Find where the given text appears and provide that cell's center as (X, Y) coordinate. 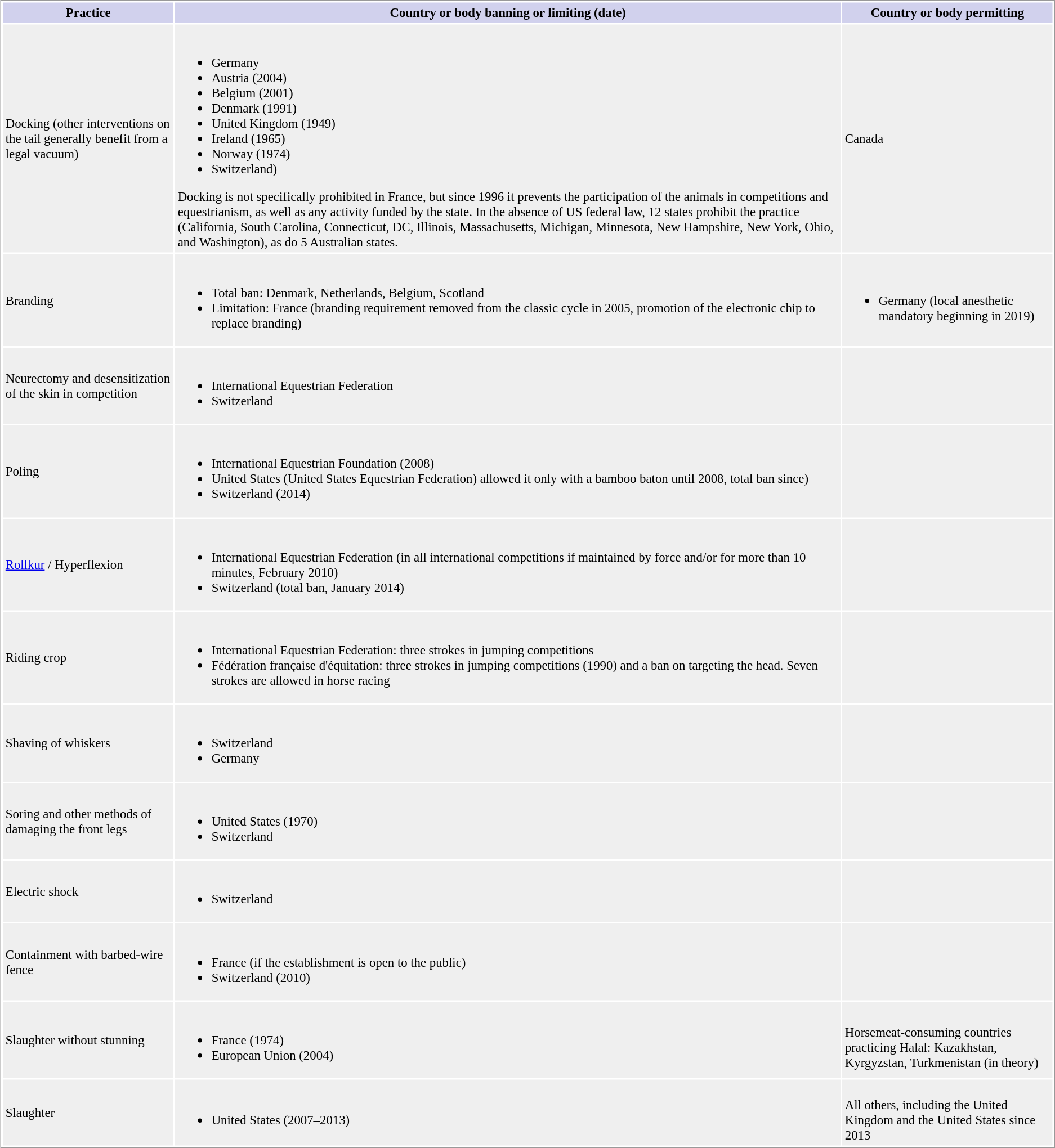
France (if the establishment is open to the public)Switzerland (2010) (508, 962)
Riding crop (88, 657)
Containment with barbed-wire fence (88, 962)
International Equestrian FederationSwitzerland (508, 386)
Canada (947, 139)
Poling (88, 472)
United States (2007–2013) (508, 1113)
Docking (other interventions on the tail generally benefit from a legal vacuum) (88, 139)
Shaving of whiskers (88, 743)
United States (1970)Switzerland (508, 821)
Soring and other methods of damaging the front legs (88, 821)
Practice (88, 12)
Country or body banning or limiting (date) (508, 12)
All others, including the United Kingdom and the United States since 2013 (947, 1113)
Germany (local anesthetic mandatory beginning in 2019) (947, 301)
SwitzerlandGermany (508, 743)
Slaughter (88, 1113)
Slaughter without stunning (88, 1040)
Branding (88, 301)
Neurectomy and desensitization of the skin in competition (88, 386)
Switzerland (508, 891)
France (1974)European Union (2004) (508, 1040)
Country or body permitting (947, 12)
Rollkur / Hyperflexion (88, 565)
Horsemeat-consuming countries practicing Halal: Kazakhstan, Kyrgyzstan, Turkmenistan (in theory) (947, 1040)
Electric shock (88, 891)
